From the cell containing the given text, extract its center point as [x, y] coordinate. 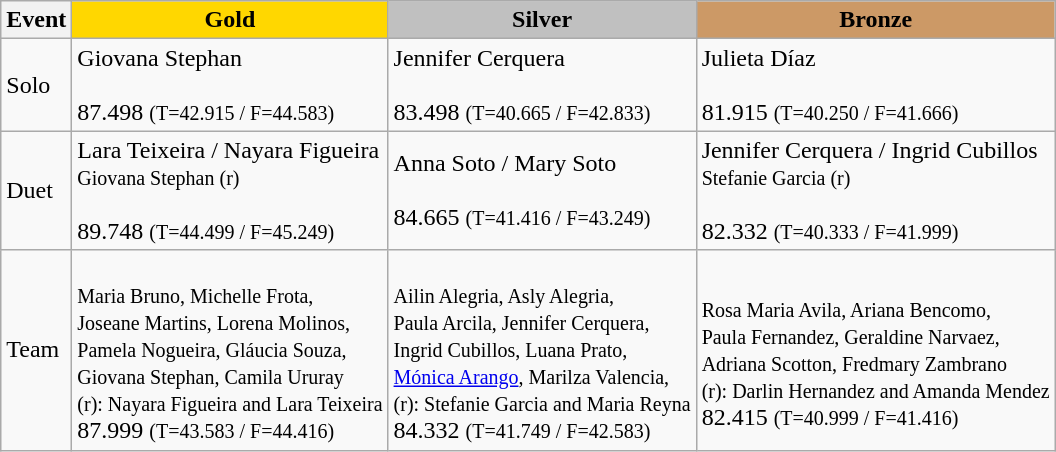
Solo [36, 85]
Lara Teixeira / Nayara Figueira Giovana Stephan (r) 89.748 (T=44.499 / F=45.249) [230, 190]
Silver [542, 20]
Event [36, 20]
Jennifer Cerquera / Ingrid Cubillos Stefanie Garcia (r) 82.332 (T=40.333 / F=41.999) [876, 190]
Jennifer Cerquera 83.498 (T=40.665 / F=42.833) [542, 85]
Gold [230, 20]
Giovana Stephan 87.498 (T=42.915 / F=44.583) [230, 85]
Anna Soto / Mary Soto 84.665 (T=41.416 / F=43.249) [542, 190]
Duet [36, 190]
Bronze [876, 20]
Julieta Díaz 81.915 (T=40.250 / F=41.666) [876, 85]
Team [36, 350]
